Locate the cell with the specified text and output its (x, y) center coordinate. 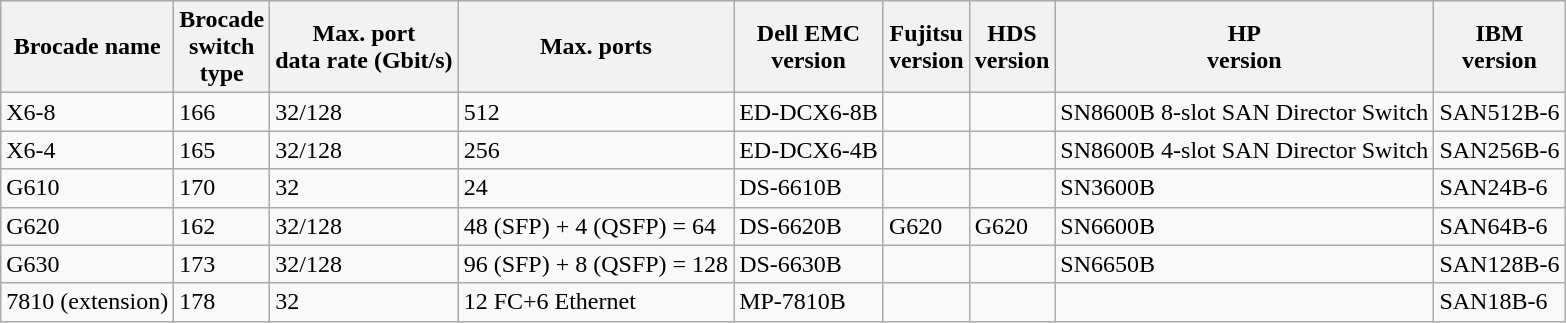
24 (596, 188)
SAN128B-6 (1500, 264)
Fujitsu version (926, 47)
ED-DCX6-8B (809, 112)
G610 (88, 188)
166 (222, 112)
HP version (1244, 47)
Brocade name (88, 47)
256 (596, 150)
512 (596, 112)
SAN512B-6 (1500, 112)
SAN64B-6 (1500, 226)
X6-4 (88, 150)
DS-6620B (809, 226)
SN6650B (1244, 264)
SN3600B (1244, 188)
HDS version (1012, 47)
178 (222, 302)
DS-6630B (809, 264)
IBM version (1500, 47)
G630 (88, 264)
SAN256B-6 (1500, 150)
SN8600B 8-slot SAN Director Switch (1244, 112)
X6-8 (88, 112)
7810 (extension) (88, 302)
SAN24B-6 (1500, 188)
Brocadeswitchtype (222, 47)
ED-DCX6-4B (809, 150)
162 (222, 226)
96 (SFP) + 8 (QSFP) = 128 (596, 264)
DS-6610B (809, 188)
165 (222, 150)
SN6600B (1244, 226)
MP-7810B (809, 302)
12 FC+6 Ethernet (596, 302)
SAN18B-6 (1500, 302)
Max. ports (596, 47)
Dell EMC version (809, 47)
48 (SFP) + 4 (QSFP) = 64 (596, 226)
SN8600B 4-slot SAN Director Switch (1244, 150)
Max. port data rate (Gbit/s) (364, 47)
170 (222, 188)
173 (222, 264)
